Output the [x, y] coordinate of the center of the cell containing the given text.  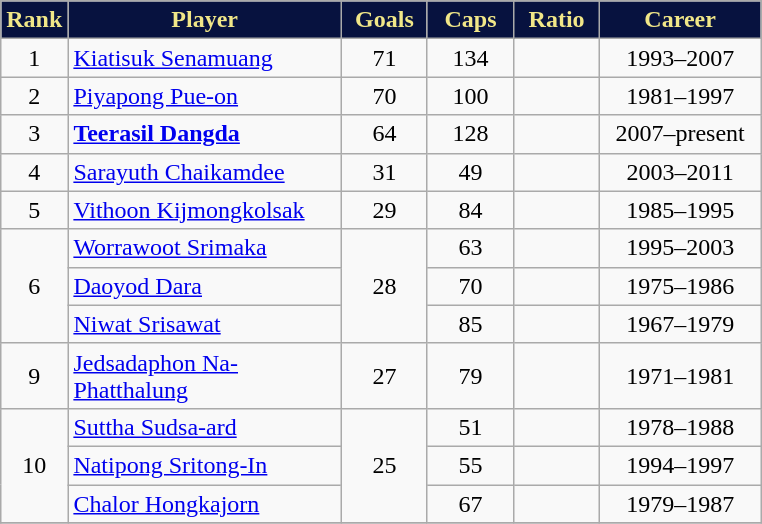
Worrawoot Srimaka [205, 248]
Player [205, 20]
1978–1988 [680, 427]
51 [470, 427]
71 [384, 58]
Goals [384, 20]
64 [384, 134]
Suttha Sudsa-ard [205, 427]
1 [34, 58]
1981–1997 [680, 96]
2 [34, 96]
2003–2011 [680, 172]
Teerasil Dangda [205, 134]
1979–1987 [680, 503]
6 [34, 286]
1967–1979 [680, 324]
1975–1986 [680, 286]
85 [470, 324]
Niwat Srisawat [205, 324]
1971–1981 [680, 376]
49 [470, 172]
Piyapong Pue-on [205, 96]
1994–1997 [680, 465]
10 [34, 465]
25 [384, 465]
Caps [470, 20]
28 [384, 286]
Jedsadaphon Na-Phatthalung [205, 376]
3 [34, 134]
27 [384, 376]
Daoyod Dara [205, 286]
Natipong Sritong-In [205, 465]
29 [384, 210]
Vithoon Kijmongkolsak [205, 210]
67 [470, 503]
Sarayuth Chaikamdee [205, 172]
4 [34, 172]
1985–1995 [680, 210]
128 [470, 134]
1995–2003 [680, 248]
2007–present [680, 134]
100 [470, 96]
5 [34, 210]
Chalor Hongkajorn [205, 503]
Rank [34, 20]
31 [384, 172]
55 [470, 465]
1993–2007 [680, 58]
9 [34, 376]
84 [470, 210]
134 [470, 58]
Kiatisuk Senamuang [205, 58]
Ratio [557, 20]
63 [470, 248]
79 [470, 376]
Career [680, 20]
